Pinpoint the cell where the given text exists, returning its [X, Y] midpoint coordinate. 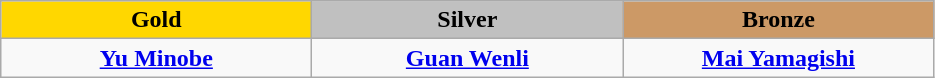
Yu Minobe [156, 58]
Silver [468, 20]
Mai Yamagishi [778, 58]
Bronze [778, 20]
Gold [156, 20]
Guan Wenli [468, 58]
